Capture the cell that displays the provided text and extract its (x, y) central coordinate. 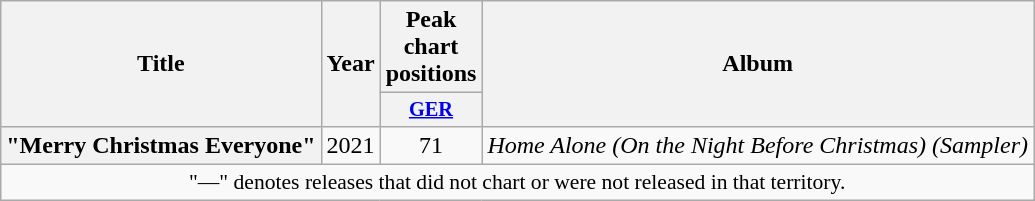
Album (758, 64)
GER (431, 110)
Title (161, 64)
Year (350, 64)
Peak chart positions (431, 47)
"—" denotes releases that did not chart or were not released in that territory. (518, 183)
Home Alone (On the Night Before Christmas) (Sampler) (758, 145)
71 (431, 145)
2021 (350, 145)
"Merry Christmas Everyone" (161, 145)
